Search for the cell housing the specified text and yield its (X, Y) center coordinate. 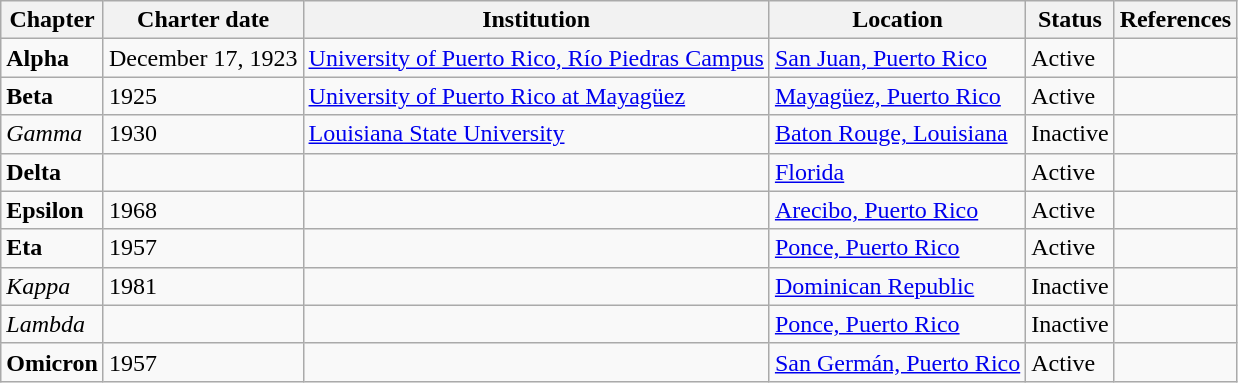
Charter date (203, 20)
Chapter (52, 20)
University of Puerto Rico at Mayagüez (536, 96)
San Juan, Puerto Rico (897, 58)
Baton Rouge, Louisiana (897, 134)
Louisiana State University (536, 134)
References (1176, 20)
1930 (203, 134)
December 17, 1923 (203, 58)
Location (897, 20)
Kappa (52, 286)
Institution (536, 20)
Epsilon (52, 210)
San Germán, Puerto Rico (897, 362)
Lambda (52, 324)
Dominican Republic (897, 286)
Delta (52, 172)
Omicron (52, 362)
Gamma (52, 134)
1925 (203, 96)
Eta (52, 248)
Alpha (52, 58)
University of Puerto Rico, Río Piedras Campus (536, 58)
Florida (897, 172)
Mayagüez, Puerto Rico (897, 96)
1981 (203, 286)
1968 (203, 210)
Arecibo, Puerto Rico (897, 210)
Status (1070, 20)
Beta (52, 96)
